Capture the cell that displays the provided text and extract its (X, Y) central coordinate. 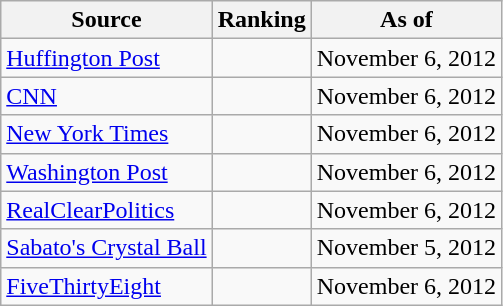
Washington Post (106, 172)
CNN (106, 96)
Huffington Post (106, 58)
November 5, 2012 (406, 248)
FiveThirtyEight (106, 286)
RealClearPolitics (106, 210)
Ranking (262, 20)
New York Times (106, 134)
Sabato's Crystal Ball (106, 248)
As of (406, 20)
Source (106, 20)
